Determine the [x, y] coordinate at the center of the cell enclosing the given text.  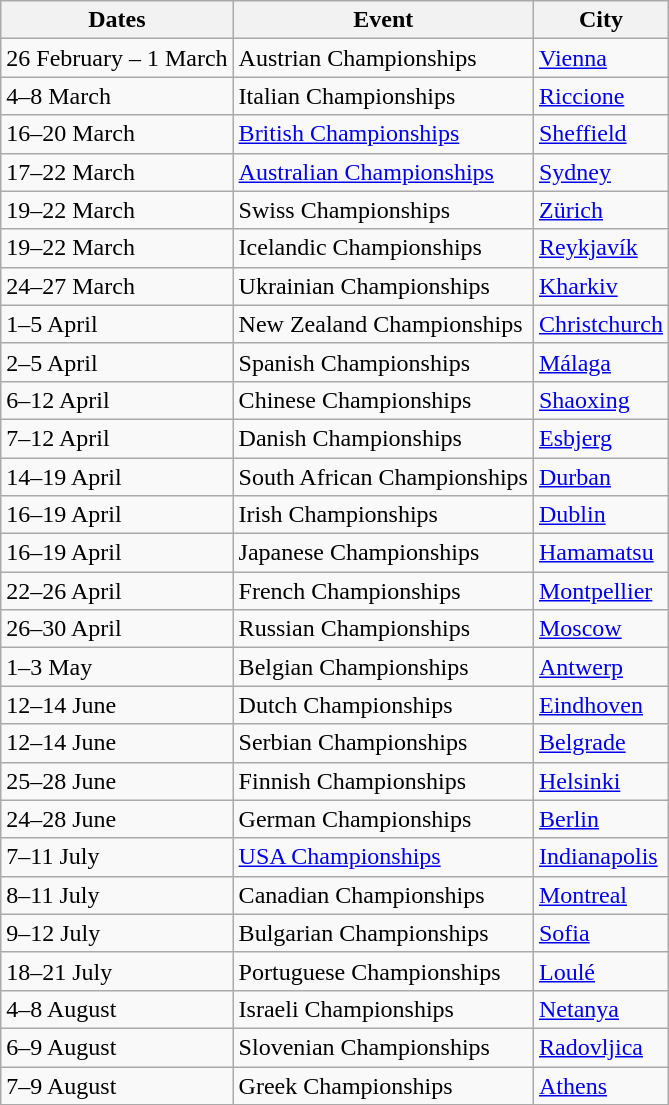
Italian Championships [383, 96]
Slovenian Championships [383, 1047]
Israeli Championships [383, 1009]
Austrian Championships [383, 58]
New Zealand Championships [383, 324]
Vienna [600, 58]
Icelandic Championships [383, 248]
Spanish Championships [383, 362]
Bulgarian Championships [383, 933]
4–8 March [117, 96]
Antwerp [600, 667]
Canadian Championships [383, 895]
Dutch Championships [383, 705]
8–11 July [117, 895]
Swiss Championships [383, 210]
USA Championships [383, 857]
4–8 August [117, 1009]
Riccione [600, 96]
Esbjerg [600, 438]
7–9 August [117, 1085]
6–12 April [117, 400]
Sydney [600, 172]
24–27 March [117, 286]
Moscow [600, 629]
Sheffield [600, 134]
1–3 May [117, 667]
Berlin [600, 819]
1–5 April [117, 324]
26–30 April [117, 629]
Loulé [600, 971]
Zürich [600, 210]
Málaga [600, 362]
6–9 August [117, 1047]
French Championships [383, 591]
Dates [117, 20]
Danish Championships [383, 438]
Netanya [600, 1009]
Chinese Championships [383, 400]
Belgrade [600, 743]
Belgian Championships [383, 667]
9–12 July [117, 933]
Indianapolis [600, 857]
Hamamatsu [600, 553]
Radovljica [600, 1047]
26 February – 1 March [117, 58]
Eindhoven [600, 705]
Greek Championships [383, 1085]
7–12 April [117, 438]
Montpellier [600, 591]
25–28 June [117, 781]
Helsinki [600, 781]
Event [383, 20]
Serbian Championships [383, 743]
Australian Championships [383, 172]
Montreal [600, 895]
22–26 April [117, 591]
Dublin [600, 515]
14–19 April [117, 477]
Finnish Championships [383, 781]
Athens [600, 1085]
Durban [600, 477]
German Championships [383, 819]
Christchurch [600, 324]
7–11 July [117, 857]
South African Championships [383, 477]
18–21 July [117, 971]
Japanese Championships [383, 553]
Kharkiv [600, 286]
24–28 June [117, 819]
City [600, 20]
Sofia [600, 933]
17–22 March [117, 172]
16–20 March [117, 134]
Irish Championships [383, 515]
Shaoxing [600, 400]
2–5 April [117, 362]
Russian Championships [383, 629]
British Championships [383, 134]
Portuguese Championships [383, 971]
Reykjavík [600, 248]
Ukrainian Championships [383, 286]
